Detect which cell encompasses the target text, then output its (X, Y) center coordinate. 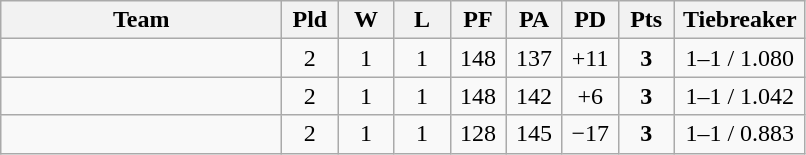
137 (534, 58)
145 (534, 134)
Team (142, 20)
Tiebreaker (740, 20)
1–1 / 1.080 (740, 58)
PD (590, 20)
Pld (310, 20)
L (422, 20)
W (366, 20)
1–1 / 1.042 (740, 96)
−17 (590, 134)
PF (478, 20)
+6 (590, 96)
PA (534, 20)
142 (534, 96)
+11 (590, 58)
128 (478, 134)
Pts (646, 20)
1–1 / 0.883 (740, 134)
